Detect which cell encompasses the target text, then output its [X, Y] center coordinate. 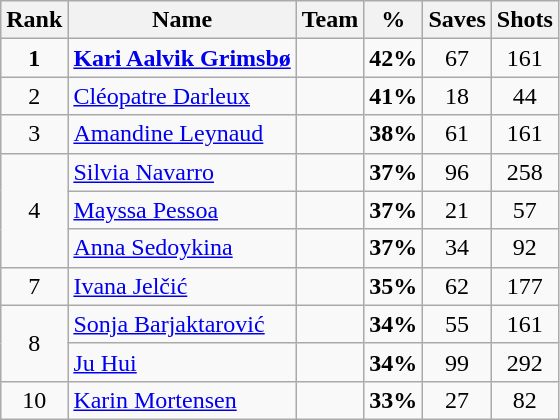
82 [524, 400]
42% [394, 58]
Ivana Jelčić [182, 286]
18 [457, 96]
27 [457, 400]
2 [34, 96]
92 [524, 248]
177 [524, 286]
Cléopatre Darleux [182, 96]
55 [457, 324]
% [394, 20]
Sonja Barjaktarović [182, 324]
Ju Hui [182, 362]
67 [457, 58]
Team [330, 20]
8 [34, 343]
10 [34, 400]
Anna Sedoykina [182, 248]
4 [34, 210]
1 [34, 58]
Shots [524, 20]
33% [394, 400]
35% [394, 286]
57 [524, 210]
96 [457, 172]
258 [524, 172]
44 [524, 96]
Silvia Navarro [182, 172]
38% [394, 134]
Mayssa Pessoa [182, 210]
99 [457, 362]
61 [457, 134]
Kari Aalvik Grimsbø [182, 58]
34 [457, 248]
Karin Mortensen [182, 400]
7 [34, 286]
292 [524, 362]
Name [182, 20]
3 [34, 134]
Saves [457, 20]
21 [457, 210]
41% [394, 96]
Rank [34, 20]
Amandine Leynaud [182, 134]
62 [457, 286]
